Return (X, Y) of the center of cell containing provided text 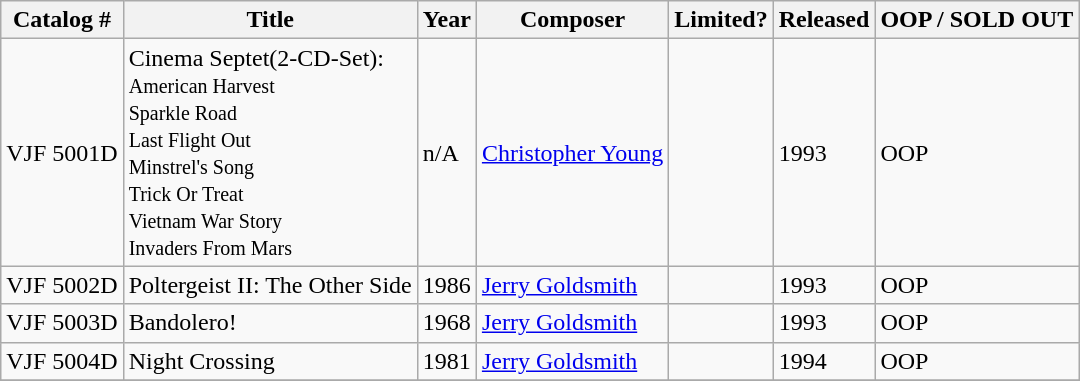
OOP / SOLD OUT (977, 20)
VJF 5002D (62, 285)
Limited? (721, 20)
Title (270, 20)
Poltergeist II: The Other Side (270, 285)
Bandolero! (270, 323)
1968 (446, 323)
Catalog # (62, 20)
Year (446, 20)
VJF 5003D (62, 323)
Christopher Young (572, 152)
Night Crossing (270, 361)
Composer (572, 20)
1986 (446, 285)
1994 (824, 361)
VJF 5004D (62, 361)
1981 (446, 361)
n/A (446, 152)
Cinema Septet(2-CD-Set):American HarvestSparkle RoadLast Flight OutMinstrel's SongTrick Or TreatVietnam War StoryInvaders From Mars (270, 152)
Released (824, 20)
VJF 5001D (62, 152)
